Detect which cell encompasses the target text, then output its (x, y) center coordinate. 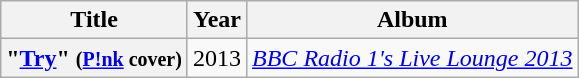
Title (94, 20)
Album (413, 20)
Year (216, 20)
BBC Radio 1's Live Lounge 2013 (413, 58)
"Try" (P!nk cover) (94, 58)
2013 (216, 58)
